Determine the [X, Y] coordinate at the center of the cell enclosing the given text.  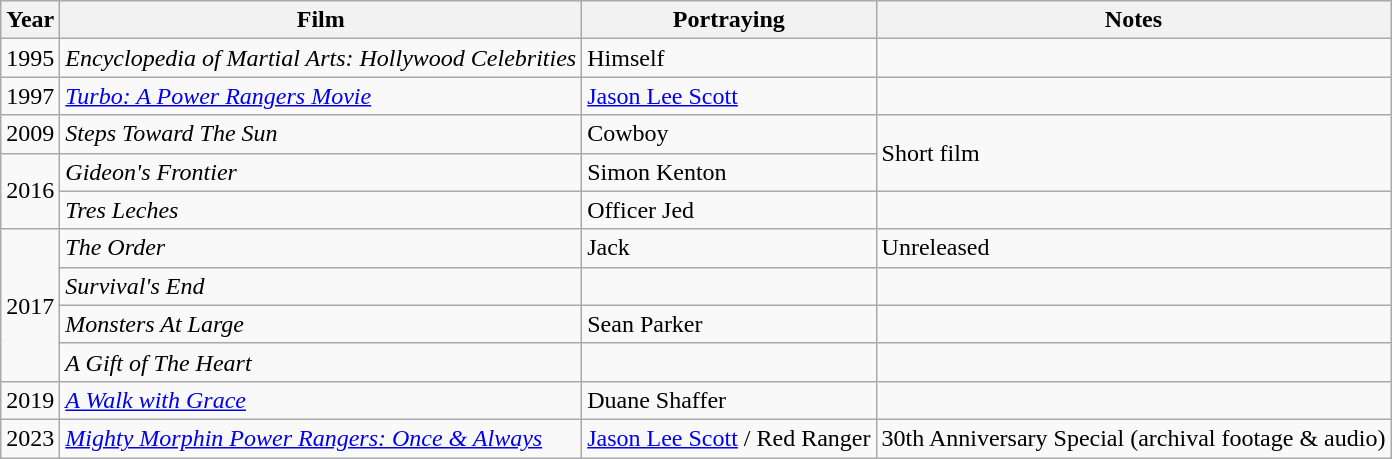
Tres Leches [321, 210]
Simon Kenton [729, 172]
Cowboy [729, 134]
Steps Toward The Sun [321, 134]
Year [30, 20]
2016 [30, 191]
A Walk with Grace [321, 400]
1997 [30, 96]
Film [321, 20]
Jason Lee Scott [729, 96]
30th Anniversary Special (archival footage & audio) [1134, 438]
2019 [30, 400]
1995 [30, 58]
Duane Shaffer [729, 400]
The Order [321, 248]
Officer Jed [729, 210]
Jason Lee Scott / Red Ranger [729, 438]
Encyclopedia of Martial Arts: Hollywood Celebrities [321, 58]
Short film [1134, 153]
Portraying [729, 20]
Sean Parker [729, 324]
Himself [729, 58]
Notes [1134, 20]
Turbo: A Power Rangers Movie [321, 96]
Survival's End [321, 286]
2023 [30, 438]
Jack [729, 248]
2009 [30, 134]
Mighty Morphin Power Rangers: Once & Always [321, 438]
Monsters At Large [321, 324]
A Gift of The Heart [321, 362]
Gideon's Frontier [321, 172]
2017 [30, 305]
Unreleased [1134, 248]
